Detect which cell encompasses the target text, then output its [X, Y] center coordinate. 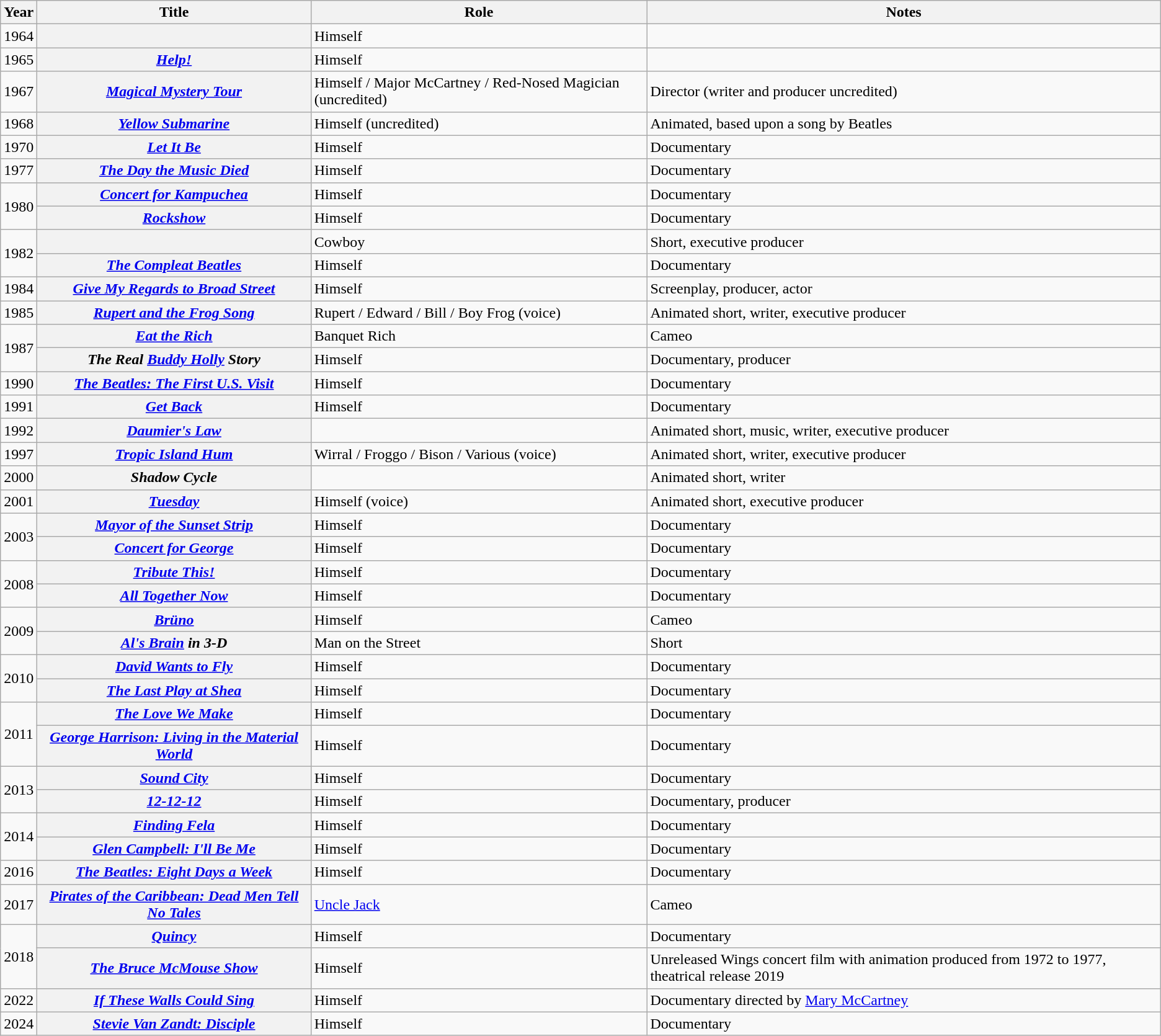
Screenplay, producer, actor [904, 288]
1985 [19, 312]
2022 [19, 1000]
Quincy [174, 936]
2009 [19, 631]
The Day the Music Died [174, 171]
Concert for Kampuchea [174, 194]
1982 [19, 253]
Give My Regards to Broad Street [174, 288]
1984 [19, 288]
2008 [19, 584]
2016 [19, 872]
Himself (voice) [479, 501]
Glen Campbell: I'll Be Me [174, 849]
Wirral / Froggo / Bison / Various (voice) [479, 454]
2014 [19, 837]
1967 [19, 92]
1970 [19, 147]
Mayor of the Sunset Strip [174, 525]
The Last Play at Shea [174, 690]
Let It Be [174, 147]
Notes [904, 12]
1990 [19, 383]
2001 [19, 501]
The Bruce McMouse Show [174, 968]
Banquet Rich [479, 336]
Animated short, executive producer [904, 501]
Himself / Major McCartney / Red-Nosed Magician (uncredited) [479, 92]
Magical Mystery Tour [174, 92]
Sound City [174, 778]
2011 [19, 735]
Short [904, 643]
David Wants to Fly [174, 666]
Yellow Submarine [174, 123]
12-12-12 [174, 802]
1965 [19, 60]
1991 [19, 407]
The Real Buddy Holly Story [174, 360]
Animated, based upon a song by Beatles [904, 123]
George Harrison: Living in the Material World [174, 746]
The Compleat Beatles [174, 265]
Documentary directed by Mary McCartney [904, 1000]
Stevie Van Zandt: Disciple [174, 1024]
Tropic Island Hum [174, 454]
1997 [19, 454]
Role [479, 12]
Himself (uncredited) [479, 123]
Pirates of the Caribbean: Dead Men Tell No Tales [174, 904]
1987 [19, 348]
2003 [19, 537]
Get Back [174, 407]
Director (writer and producer uncredited) [904, 92]
2000 [19, 478]
Eat the Rich [174, 336]
Uncle Jack [479, 904]
Brüno [174, 619]
If These Walls Could Sing [174, 1000]
2013 [19, 790]
Al's Brain in 3-D [174, 643]
Help! [174, 60]
Rockshow [174, 218]
2017 [19, 904]
Year [19, 12]
Animated short, writer [904, 478]
Cowboy [479, 241]
Animated short, music, writer, executive producer [904, 431]
Title [174, 12]
Unreleased Wings concert film with animation produced from 1972 to 1977, theatrical release 2019 [904, 968]
1992 [19, 431]
Concert for George [174, 548]
All Together Now [174, 596]
The Beatles: Eight Days a Week [174, 872]
Short, executive producer [904, 241]
The Beatles: The First U.S. Visit [174, 383]
1977 [19, 171]
1980 [19, 206]
Finding Fela [174, 825]
Tribute This! [174, 572]
Shadow Cycle [174, 478]
2010 [19, 678]
Daumier's Law [174, 431]
Man on the Street [479, 643]
2024 [19, 1024]
1964 [19, 36]
Rupert and the Frog Song [174, 312]
The Love We Make [174, 714]
Tuesday [174, 501]
2018 [19, 957]
1968 [19, 123]
Rupert / Edward / Bill / Boy Frog (voice) [479, 312]
